Pinpoint the cell where the given text exists, returning its [X, Y] midpoint coordinate. 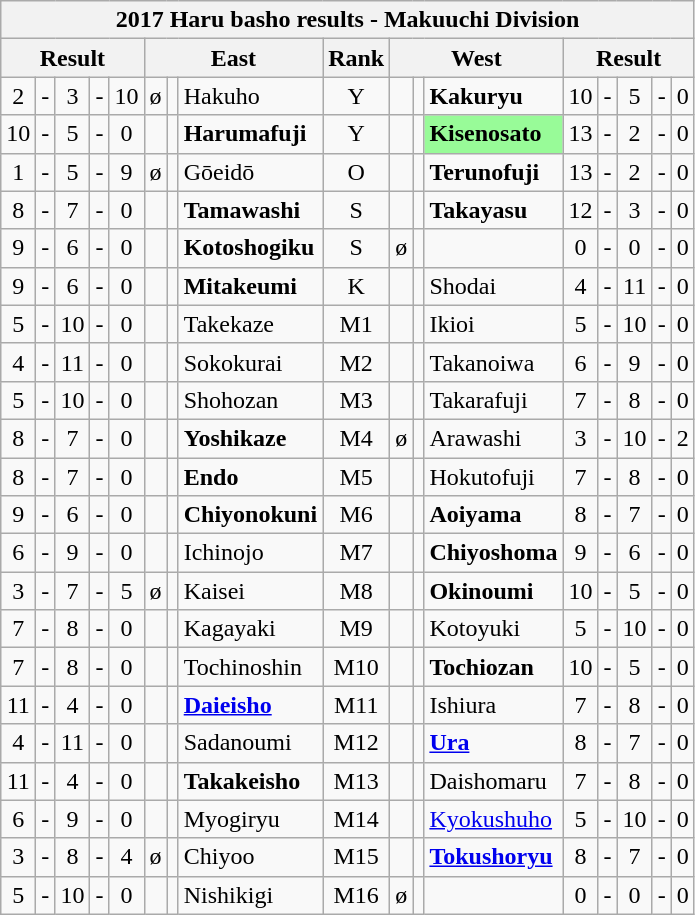
Ichinojo [250, 553]
Rank [356, 58]
M14 [356, 819]
Aoiyama [494, 515]
Hokutofuji [494, 477]
Shohozan [250, 400]
Kaisei [250, 591]
2017 Haru basho results - Makuuchi Division [348, 20]
M15 [356, 857]
Chiyonokuni [250, 515]
M10 [356, 667]
Kakuryu [494, 96]
Nishikigi [250, 895]
M5 [356, 477]
M1 [356, 324]
M11 [356, 705]
Yoshikaze [250, 438]
M4 [356, 438]
Ura [494, 743]
M8 [356, 591]
Ikioi [494, 324]
Kotoshogiku [250, 248]
Mitakeumi [250, 286]
Tamawashi [250, 210]
M7 [356, 553]
Takakeisho [250, 781]
O [356, 172]
Sadanoumi [250, 743]
Chiyoshoma [494, 553]
Endo [250, 477]
East [234, 58]
Shodai [494, 286]
Ishiura [494, 705]
Daishomaru [494, 781]
Sokokurai [250, 362]
Kagayaki [250, 629]
M12 [356, 743]
Hakuho [250, 96]
M3 [356, 400]
M9 [356, 629]
K [356, 286]
Tokushoryu [494, 857]
M2 [356, 362]
Daieisho [250, 705]
Takarafuji [494, 400]
Kotoyuki [494, 629]
Chiyoo [250, 857]
Takanoiwa [494, 362]
Terunofuji [494, 172]
Kisenosato [494, 134]
M16 [356, 895]
Takayasu [494, 210]
M6 [356, 515]
Okinoumi [494, 591]
1 [18, 172]
Myogiryu [250, 819]
West [476, 58]
Kyokushuho [494, 819]
Arawashi [494, 438]
M13 [356, 781]
Gōeidō [250, 172]
Tochinoshin [250, 667]
Tochiozan [494, 667]
Harumafuji [250, 134]
12 [580, 210]
Takekaze [250, 324]
